Return the (X, Y) coordinate for the center point of the cell that contains the specified text.  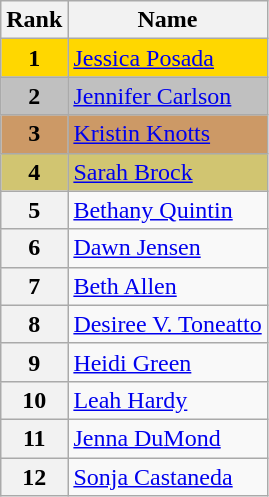
6 (34, 248)
Beth Allen (168, 286)
3 (34, 134)
10 (34, 400)
2 (34, 96)
Bethany Quintin (168, 210)
Sarah Brock (168, 172)
8 (34, 324)
Leah Hardy (168, 400)
4 (34, 172)
Jenna DuMond (168, 438)
Name (168, 20)
7 (34, 286)
Dawn Jensen (168, 248)
1 (34, 58)
12 (34, 477)
Kristin Knotts (168, 134)
Jennifer Carlson (168, 96)
5 (34, 210)
Rank (34, 20)
9 (34, 362)
Desiree V. Toneatto (168, 324)
11 (34, 438)
Sonja Castaneda (168, 477)
Jessica Posada (168, 58)
Heidi Green (168, 362)
